Find where the given text appears and provide that cell's center as (X, Y) coordinate. 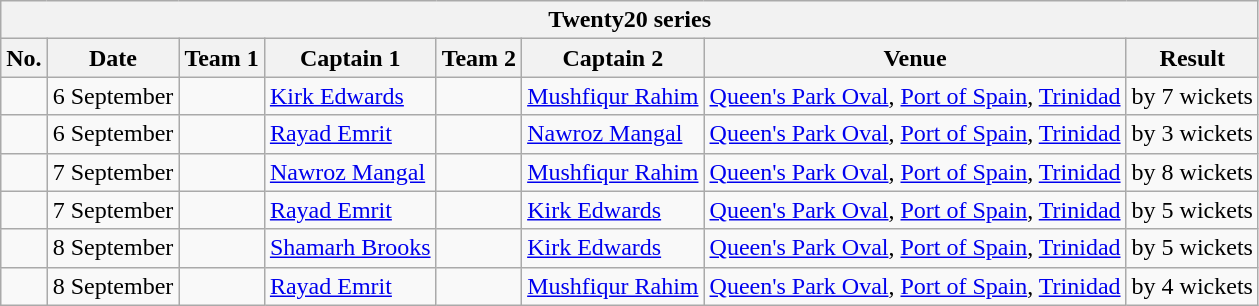
Team 1 (222, 58)
Venue (915, 58)
Date (113, 58)
Captain 2 (613, 58)
Shamarh Brooks (350, 248)
by 3 wickets (1192, 134)
Twenty20 series (630, 20)
No. (24, 58)
by 4 wickets (1192, 286)
by 7 wickets (1192, 96)
by 8 wickets (1192, 172)
Captain 1 (350, 58)
Result (1192, 58)
Team 2 (479, 58)
